Scan for the cell matching the given text and deliver its [X, Y] coordinate at center. 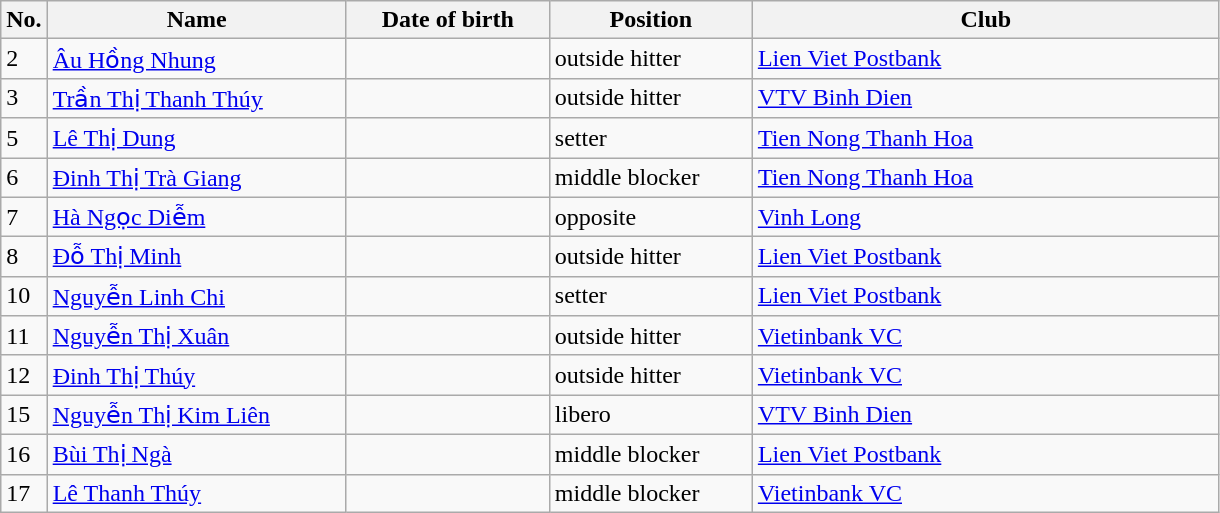
8 [24, 257]
Club [986, 20]
Lê Thị Dung [196, 138]
15 [24, 415]
6 [24, 178]
2 [24, 59]
Nguyễn Thị Kim Liên [196, 415]
16 [24, 454]
12 [24, 375]
17 [24, 493]
Lê Thanh Thúy [196, 493]
Đinh Thị Thúy [196, 375]
No. [24, 20]
Đinh Thị Trà Giang [196, 178]
libero [650, 415]
Đỗ Thị Minh [196, 257]
3 [24, 98]
Nguyễn Linh Chi [196, 296]
Trần Thị Thanh Thúy [196, 98]
11 [24, 336]
Âu Hồng Nhung [196, 59]
Vinh Long [986, 217]
Position [650, 20]
Nguyễn Thị Xuân [196, 336]
opposite [650, 217]
10 [24, 296]
Name [196, 20]
7 [24, 217]
Hà Ngọc Diễm [196, 217]
Date of birth [448, 20]
Bùi Thị Ngà [196, 454]
5 [24, 138]
